Return (X, Y) of the center of cell containing provided text 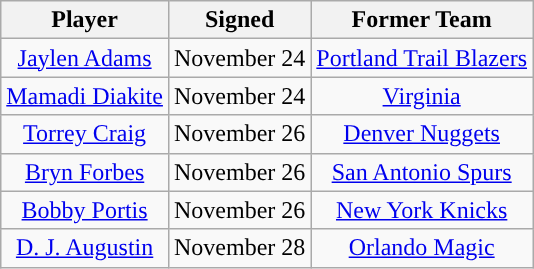
Player (85, 20)
New York Knicks (422, 210)
Orlando Magic (422, 248)
Former Team (422, 20)
Bryn Forbes (85, 172)
Mamadi Diakite (85, 96)
D. J. Augustin (85, 248)
Signed (239, 20)
Torrey Craig (85, 134)
Jaylen Adams (85, 58)
Portland Trail Blazers (422, 58)
November 28 (239, 248)
Denver Nuggets (422, 134)
San Antonio Spurs (422, 172)
Virginia (422, 96)
Bobby Portis (85, 210)
